Provide the (X, Y) coordinate of the cell's center where the given text is located.  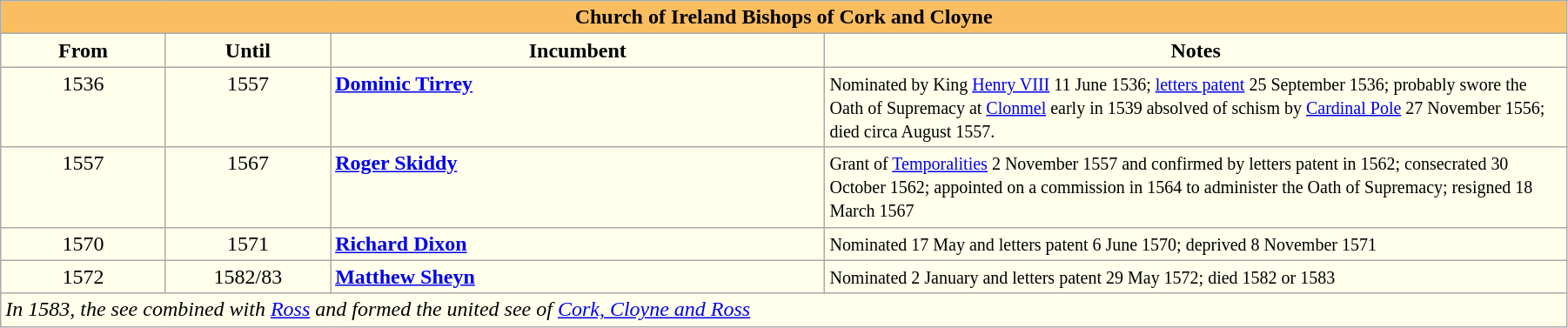
Dominic Tirrey (578, 107)
Richard Dixon (578, 244)
Church of Ireland Bishops of Cork and Cloyne (784, 17)
Roger Skiddy (578, 187)
1582/83 (247, 277)
Matthew Sheyn (578, 277)
1567 (247, 187)
In 1583, the see combined with Ross and formed the united see of Cork, Cloyne and Ross (784, 310)
Nominated 2 January and letters patent 29 May 1572; died 1582 or 1583 (1196, 277)
1536 (84, 107)
1570 (84, 244)
1572 (84, 277)
Nominated 17 May and letters patent 6 June 1570; deprived 8 November 1571 (1196, 244)
Incumbent (578, 50)
From (84, 50)
1571 (247, 244)
Until (247, 50)
Notes (1196, 50)
